Determine the (X, Y) coordinate at the center of the cell enclosing the given text.  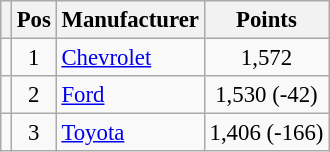
1,572 (266, 58)
Points (266, 20)
1,530 (-42) (266, 95)
Manufacturer (130, 20)
2 (34, 95)
Ford (130, 95)
Chevrolet (130, 58)
1 (34, 58)
Pos (34, 20)
1,406 (-166) (266, 133)
3 (34, 133)
Toyota (130, 133)
